From the cell containing the given text, extract its center point as (x, y) coordinate. 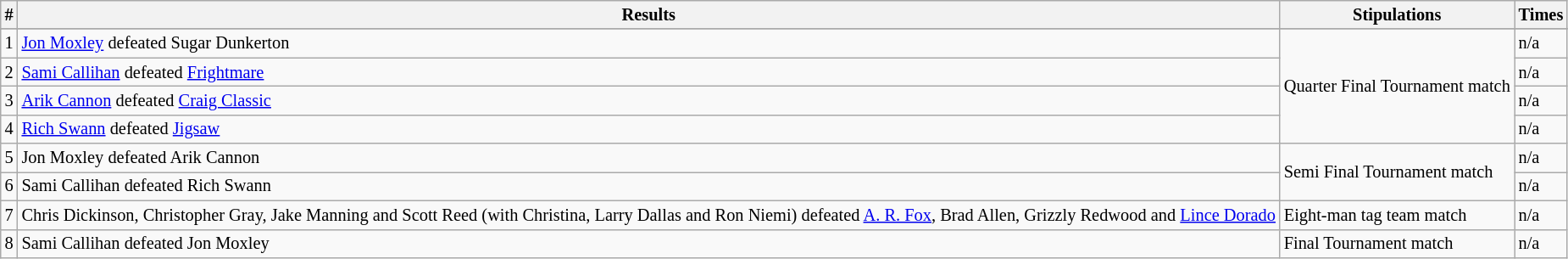
Jon Moxley defeated Sugar Dunkerton (649, 43)
Semi Final Tournament match (1397, 172)
6 (9, 186)
Results (649, 14)
Sami Callihan defeated Jon Moxley (649, 244)
Stipulations (1397, 14)
8 (9, 244)
1 (9, 43)
Quarter Final Tournament match (1397, 87)
3 (9, 100)
2 (9, 72)
Rich Swann defeated Jigsaw (649, 129)
Sami Callihan defeated Rich Swann (649, 186)
Final Tournament match (1397, 244)
Eight-man tag team match (1397, 215)
5 (9, 158)
Sami Callihan defeated Frightmare (649, 72)
7 (9, 215)
4 (9, 129)
Arik Cannon defeated Craig Classic (649, 100)
Times (1541, 14)
# (9, 14)
Jon Moxley defeated Arik Cannon (649, 158)
